Find where the given text appears and provide that cell's center as [X, Y] coordinate. 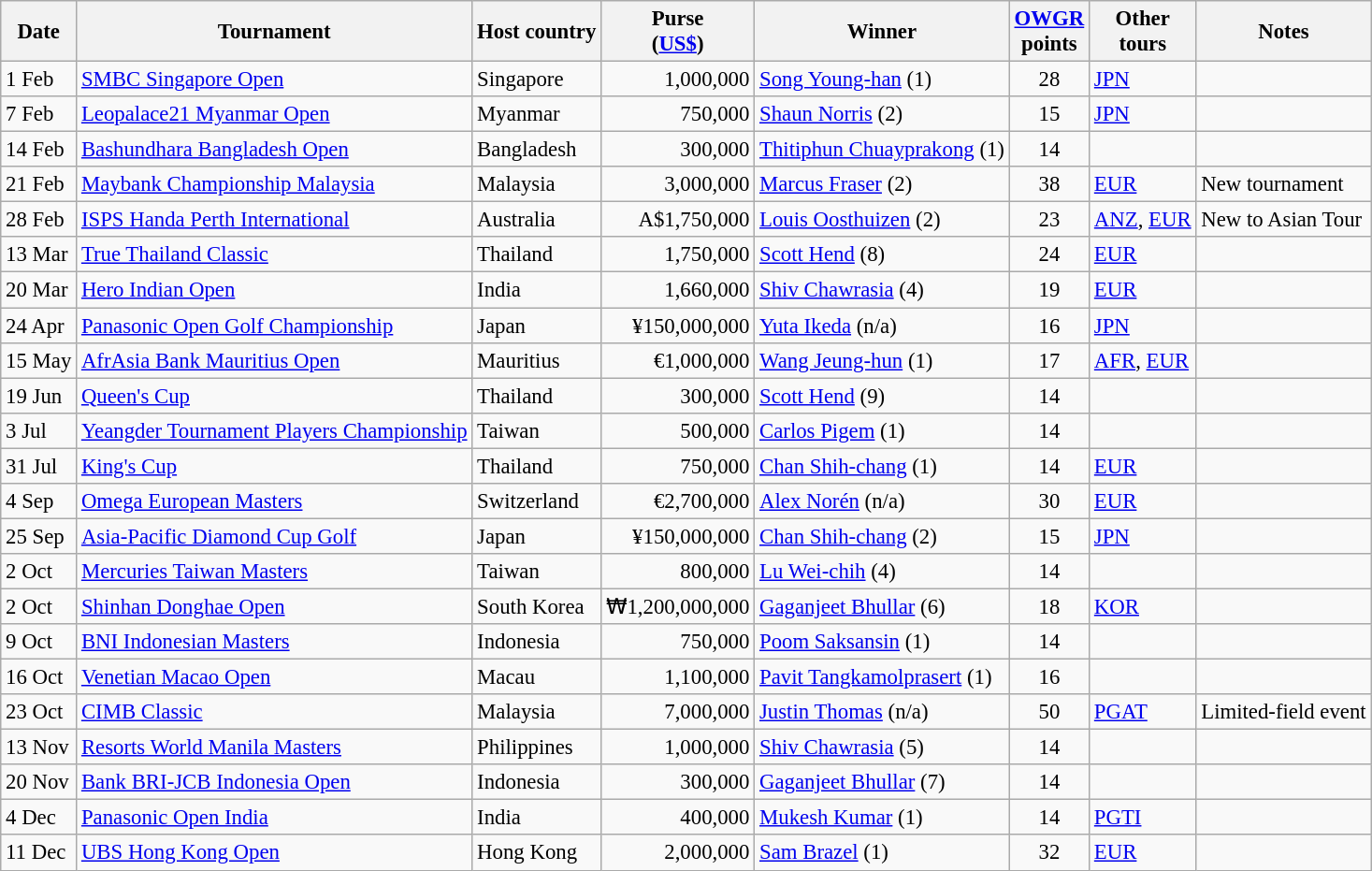
24 Apr [39, 326]
4 Sep [39, 501]
Mauritius [537, 360]
28 Feb [39, 220]
Maybank Championship Malaysia [275, 184]
11 Dec [39, 853]
800,000 [678, 572]
Chan Shih-chang (1) [883, 466]
Pavit Tangkamolprasert (1) [883, 677]
15 May [39, 360]
20 Nov [39, 782]
South Korea [537, 606]
Notes [1283, 32]
AfrAsia Bank Mauritius Open [275, 360]
AFR, EUR [1143, 360]
Tournament [275, 32]
1 Feb [39, 80]
28 [1049, 80]
1,660,000 [678, 290]
14 Feb [39, 150]
31 Jul [39, 466]
4 Dec [39, 818]
Host country [537, 32]
20 Mar [39, 290]
A$1,750,000 [678, 220]
True Thailand Classic [275, 255]
PGTI [1143, 818]
Justin Thomas (n/a) [883, 712]
CIMB Classic [275, 712]
Bank BRI-JCB Indonesia Open [275, 782]
Switzerland [537, 501]
Asia-Pacific Diamond Cup Golf [275, 536]
₩1,200,000,000 [678, 606]
Leopalace21 Myanmar Open [275, 114]
Macau [537, 677]
Bangladesh [537, 150]
19 [1049, 290]
Sam Brazel (1) [883, 853]
€2,700,000 [678, 501]
18 [1049, 606]
23 [1049, 220]
Alex Norén (n/a) [883, 501]
Shaun Norris (2) [883, 114]
Louis Oosthuizen (2) [883, 220]
Yeangder Tournament Players Championship [275, 430]
23 Oct [39, 712]
New tournament [1283, 184]
Shinhan Donghae Open [275, 606]
19 Jun [39, 396]
32 [1049, 853]
Australia [537, 220]
Shiv Chawrasia (4) [883, 290]
3 Jul [39, 430]
ANZ, EUR [1143, 220]
OWGRpoints [1049, 32]
Mercuries Taiwan Masters [275, 572]
Philippines [537, 748]
Resorts World Manila Masters [275, 748]
50 [1049, 712]
Panasonic Open India [275, 818]
21 Feb [39, 184]
UBS Hong Kong Open [275, 853]
7,000,000 [678, 712]
SMBC Singapore Open [275, 80]
Scott Hend (8) [883, 255]
2,000,000 [678, 853]
Carlos Pigem (1) [883, 430]
Hong Kong [537, 853]
Myanmar [537, 114]
7 Feb [39, 114]
€1,000,000 [678, 360]
17 [1049, 360]
3,000,000 [678, 184]
Mukesh Kumar (1) [883, 818]
King's Cup [275, 466]
16 Oct [39, 677]
Scott Hend (9) [883, 396]
Winner [883, 32]
Hero Indian Open [275, 290]
Poom Saksansin (1) [883, 642]
Venetian Macao Open [275, 677]
Wang Jeung-hun (1) [883, 360]
Date [39, 32]
Singapore [537, 80]
Limited-field event [1283, 712]
38 [1049, 184]
Shiv Chawrasia (5) [883, 748]
PGAT [1143, 712]
Bashundhara Bangladesh Open [275, 150]
9 Oct [39, 642]
Othertours [1143, 32]
Song Young-han (1) [883, 80]
Thitiphun Chuayprakong (1) [883, 150]
Omega European Masters [275, 501]
Gaganjeet Bhullar (6) [883, 606]
13 Nov [39, 748]
Lu Wei-chih (4) [883, 572]
Chan Shih-chang (2) [883, 536]
Marcus Fraser (2) [883, 184]
30 [1049, 501]
400,000 [678, 818]
25 Sep [39, 536]
500,000 [678, 430]
ISPS Handa Perth International [275, 220]
BNI Indonesian Masters [275, 642]
New to Asian Tour [1283, 220]
Panasonic Open Golf Championship [275, 326]
13 Mar [39, 255]
1,750,000 [678, 255]
24 [1049, 255]
1,100,000 [678, 677]
Yuta Ikeda (n/a) [883, 326]
Queen's Cup [275, 396]
Purse(US$) [678, 32]
Gaganjeet Bhullar (7) [883, 782]
KOR [1143, 606]
